Capture the cell that displays the provided text and extract its [X, Y] central coordinate. 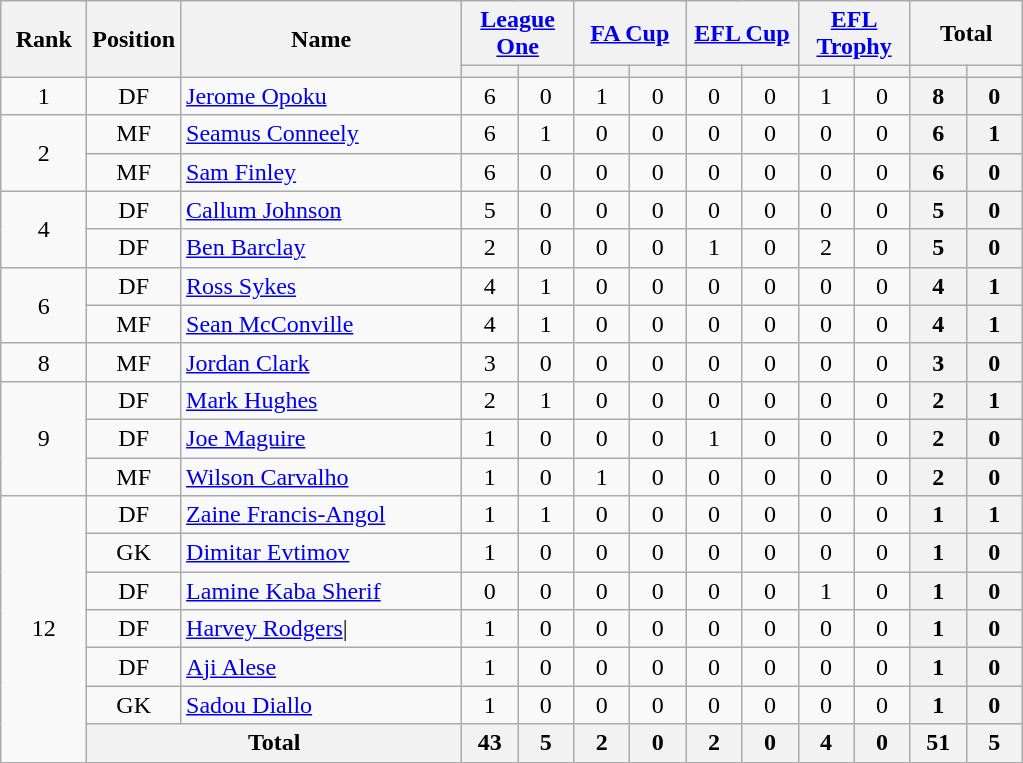
9 [44, 438]
Position [134, 39]
Ross Sykes [322, 286]
Callum Johnson [322, 210]
FA Cup [630, 34]
Seamus Conneely [322, 134]
Dimitar Evtimov [322, 553]
51 [938, 743]
43 [490, 743]
Mark Hughes [322, 400]
Ben Barclay [322, 248]
League One [518, 34]
Aji Alese [322, 667]
Jerome Opoku [322, 96]
Sam Finley [322, 172]
Wilson Carvalho [322, 477]
Harvey Rodgers| [322, 629]
Name [322, 39]
Rank [44, 39]
Jordan Clark [322, 362]
EFL Trophy [854, 34]
EFL Cup [742, 34]
Sadou Diallo [322, 705]
Joe Maguire [322, 438]
Sean McConville [322, 324]
Zaine Francis-Angol [322, 515]
12 [44, 629]
Lamine Kaba Sherif [322, 591]
